Find where the given text appears and provide that cell's center as [x, y] coordinate. 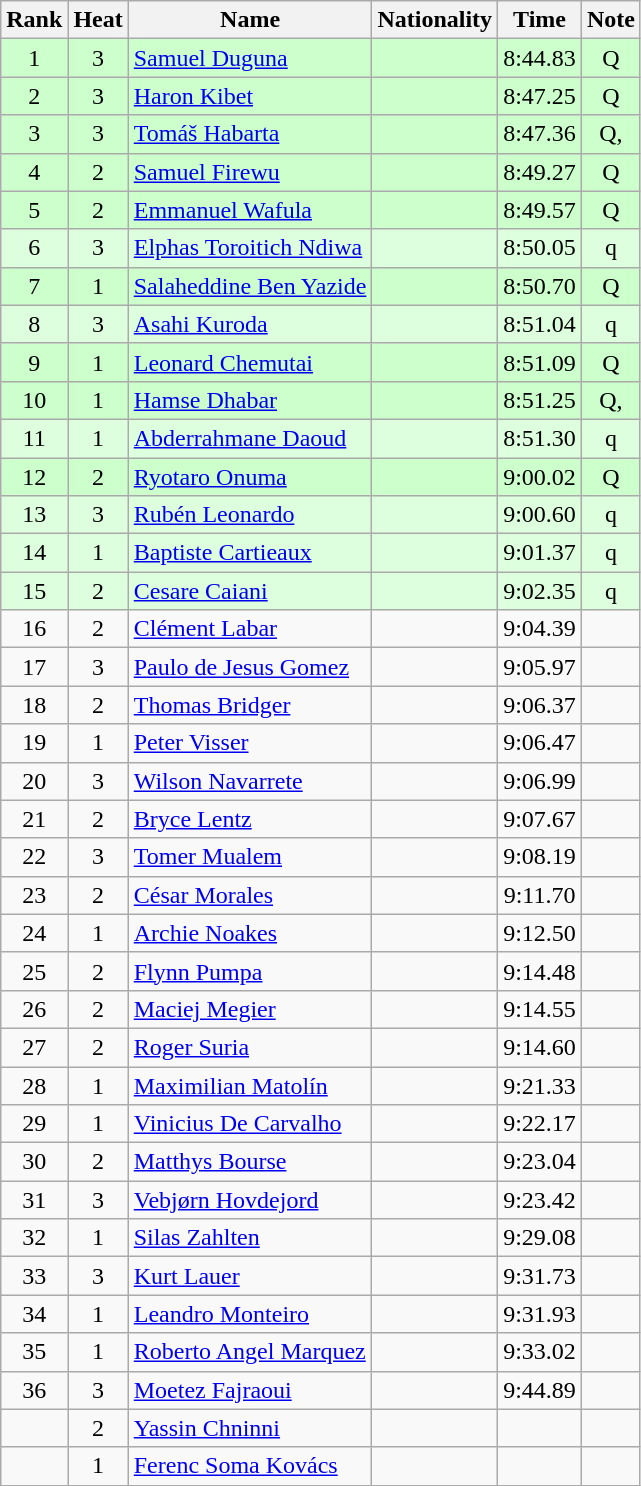
8:50.05 [540, 248]
9:04.39 [540, 629]
9:12.50 [540, 933]
29 [34, 1124]
9:29.08 [540, 1238]
Rubén Leonardo [250, 515]
9:00.02 [540, 477]
Roger Suria [250, 1047]
8:49.27 [540, 172]
30 [34, 1162]
9:21.33 [540, 1085]
28 [34, 1085]
9:06.37 [540, 705]
15 [34, 591]
36 [34, 1390]
8:51.09 [540, 362]
8:51.25 [540, 400]
24 [34, 933]
22 [34, 857]
11 [34, 438]
Heat [98, 20]
8:51.30 [540, 438]
35 [34, 1352]
Archie Noakes [250, 933]
Flynn Pumpa [250, 971]
Salaheddine Ben Yazide [250, 286]
Nationality [435, 20]
Cesare Caiani [250, 591]
5 [34, 210]
Vinicius De Carvalho [250, 1124]
Hamse Dhabar [250, 400]
9:06.99 [540, 781]
8 [34, 324]
18 [34, 705]
Baptiste Cartieaux [250, 553]
Time [540, 20]
Samuel Firewu [250, 172]
14 [34, 553]
Wilson Navarrete [250, 781]
20 [34, 781]
8:51.04 [540, 324]
34 [34, 1314]
Emmanuel Wafula [250, 210]
19 [34, 743]
9:08.19 [540, 857]
9:23.04 [540, 1162]
Yassin Chninni [250, 1428]
9:14.48 [540, 971]
Ryotaro Onuma [250, 477]
9:07.67 [540, 819]
9:22.17 [540, 1124]
9:14.60 [540, 1047]
Abderrahmane Daoud [250, 438]
8:50.70 [540, 286]
8:44.83 [540, 58]
12 [34, 477]
Clément Labar [250, 629]
Thomas Bridger [250, 705]
Paulo de Jesus Gomez [250, 667]
9:00.60 [540, 515]
4 [34, 172]
Silas Zahlten [250, 1238]
Bryce Lentz [250, 819]
9:01.37 [540, 553]
9:44.89 [540, 1390]
9:05.97 [540, 667]
9 [34, 362]
8:47.36 [540, 134]
17 [34, 667]
Tomer Mualem [250, 857]
25 [34, 971]
Matthys Bourse [250, 1162]
Leandro Monteiro [250, 1314]
Peter Visser [250, 743]
9:33.02 [540, 1352]
8:49.57 [540, 210]
Samuel Duguna [250, 58]
32 [34, 1238]
Maciej Megier [250, 1009]
9:31.93 [540, 1314]
6 [34, 248]
Asahi Kuroda [250, 324]
Moetez Fajraoui [250, 1390]
Leonard Chemutai [250, 362]
Kurt Lauer [250, 1276]
10 [34, 400]
Haron Kibet [250, 96]
27 [34, 1047]
13 [34, 515]
8:47.25 [540, 96]
26 [34, 1009]
Maximilian Matolín [250, 1085]
7 [34, 286]
Elphas Toroitich Ndiwa [250, 248]
Name [250, 20]
Vebjørn Hovdejord [250, 1200]
16 [34, 629]
9:02.35 [540, 591]
9:31.73 [540, 1276]
23 [34, 895]
9:11.70 [540, 895]
31 [34, 1200]
Roberto Angel Marquez [250, 1352]
33 [34, 1276]
Ferenc Soma Kovács [250, 1466]
Tomáš Habarta [250, 134]
9:14.55 [540, 1009]
21 [34, 819]
9:06.47 [540, 743]
9:23.42 [540, 1200]
César Morales [250, 895]
Rank [34, 20]
Note [610, 20]
